Pinpoint the cell where the given text exists, returning its [X, Y] midpoint coordinate. 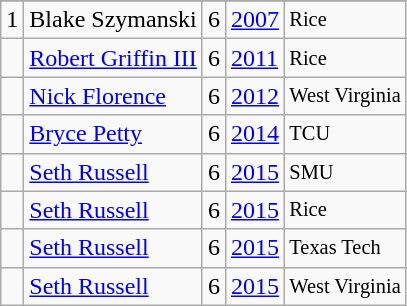
Blake Szymanski [114, 20]
2012 [254, 96]
SMU [346, 172]
Robert Griffin III [114, 58]
2011 [254, 58]
Nick Florence [114, 96]
Bryce Petty [114, 134]
2014 [254, 134]
1 [12, 20]
TCU [346, 134]
Texas Tech [346, 248]
2007 [254, 20]
